Return the [X, Y] coordinate for the center point of the cell that contains the specified text.  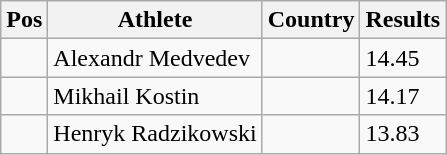
Athlete [155, 20]
14.17 [403, 96]
14.45 [403, 58]
Country [311, 20]
Henryk Radzikowski [155, 134]
13.83 [403, 134]
Alexandr Medvedev [155, 58]
Results [403, 20]
Pos [24, 20]
Mikhail Kostin [155, 96]
